Extract the [X, Y] coordinate from the center of the cell holding the provided text.  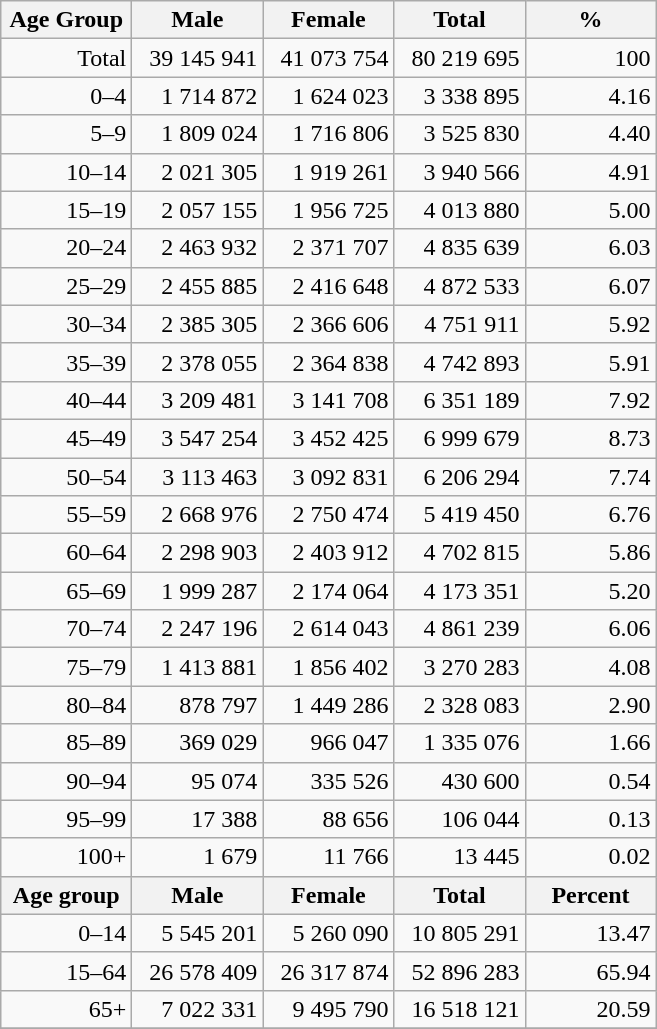
1 919 261 [328, 172]
5.86 [590, 553]
90–94 [66, 781]
0.54 [590, 781]
4.40 [590, 134]
2.90 [590, 705]
10 805 291 [460, 933]
2 668 976 [198, 515]
11 766 [328, 857]
25–29 [66, 286]
3 452 425 [328, 438]
2 750 474 [328, 515]
4.16 [590, 96]
3 270 283 [460, 667]
4.08 [590, 667]
4 872 533 [460, 286]
5–9 [66, 134]
100+ [66, 857]
3 092 831 [328, 477]
335 526 [328, 781]
26 317 874 [328, 971]
3 940 566 [460, 172]
1 956 725 [328, 210]
16 518 121 [460, 1009]
6 351 189 [460, 400]
39 145 941 [198, 58]
5.00 [590, 210]
95–99 [66, 819]
1 716 806 [328, 134]
1 809 024 [198, 134]
3 547 254 [198, 438]
15–64 [66, 971]
1 679 [198, 857]
369 029 [198, 743]
95 074 [198, 781]
7 022 331 [198, 1009]
3 141 708 [328, 400]
5.91 [590, 362]
52 896 283 [460, 971]
100 [590, 58]
6.06 [590, 629]
4 835 639 [460, 248]
13 445 [460, 857]
2 298 903 [198, 553]
4 861 239 [460, 629]
2 378 055 [198, 362]
8.73 [590, 438]
966 047 [328, 743]
85–89 [66, 743]
17 388 [198, 819]
2 385 305 [198, 324]
Age group [66, 895]
7.74 [590, 477]
10–14 [66, 172]
80 219 695 [460, 58]
1 714 872 [198, 96]
2 364 838 [328, 362]
15–19 [66, 210]
30–34 [66, 324]
0–14 [66, 933]
3 525 830 [460, 134]
5 260 090 [328, 933]
6.76 [590, 515]
1 999 287 [198, 591]
1 856 402 [328, 667]
2 057 155 [198, 210]
6 999 679 [460, 438]
6.03 [590, 248]
20.59 [590, 1009]
1.66 [590, 743]
6 206 294 [460, 477]
0–4 [66, 96]
5 419 450 [460, 515]
5 545 201 [198, 933]
106 044 [460, 819]
75–79 [66, 667]
80–84 [66, 705]
65.94 [590, 971]
0.02 [590, 857]
1 449 286 [328, 705]
4 702 815 [460, 553]
41 073 754 [328, 58]
45–49 [66, 438]
2 174 064 [328, 591]
% [590, 20]
50–54 [66, 477]
5.92 [590, 324]
9 495 790 [328, 1009]
3 209 481 [198, 400]
40–44 [66, 400]
2 366 606 [328, 324]
70–74 [66, 629]
Age Group [66, 20]
430 600 [460, 781]
2 328 083 [460, 705]
5.20 [590, 591]
Percent [590, 895]
65+ [66, 1009]
4 751 911 [460, 324]
2 021 305 [198, 172]
878 797 [198, 705]
7.92 [590, 400]
65–69 [66, 591]
20–24 [66, 248]
2 403 912 [328, 553]
3 338 895 [460, 96]
1 413 881 [198, 667]
4 742 893 [460, 362]
2 455 885 [198, 286]
2 416 648 [328, 286]
35–39 [66, 362]
0.13 [590, 819]
6.07 [590, 286]
3 113 463 [198, 477]
1 624 023 [328, 96]
60–64 [66, 553]
1 335 076 [460, 743]
4 013 880 [460, 210]
4.91 [590, 172]
2 371 707 [328, 248]
88 656 [328, 819]
2 614 043 [328, 629]
4 173 351 [460, 591]
2 247 196 [198, 629]
2 463 932 [198, 248]
13.47 [590, 933]
26 578 409 [198, 971]
55–59 [66, 515]
